Capture the cell that displays the provided text and extract its [X, Y] central coordinate. 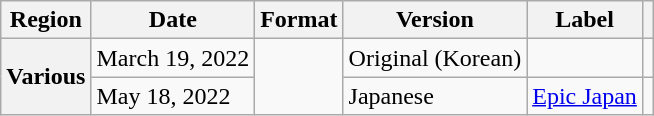
Format [299, 20]
May 18, 2022 [173, 96]
Japanese [435, 96]
Region [46, 20]
Version [435, 20]
Original (Korean) [435, 58]
March 19, 2022 [173, 58]
Various [46, 77]
Epic Japan [585, 96]
Date [173, 20]
Label [585, 20]
